Extract the (X, Y) coordinate from the center of the cell holding the provided text.  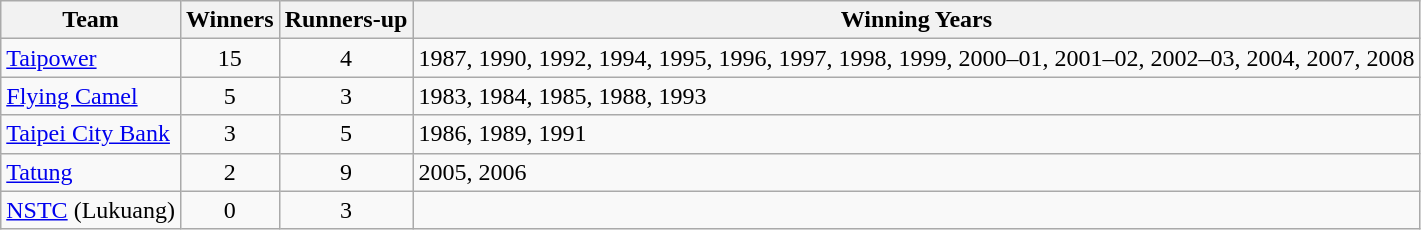
2 (230, 172)
0 (230, 210)
4 (346, 58)
Winning Years (916, 20)
2005, 2006 (916, 172)
Tatung (91, 172)
Team (91, 20)
Winners (230, 20)
1986, 1989, 1991 (916, 134)
Runners-up (346, 20)
Taipower (91, 58)
1987, 1990, 1992, 1994, 1995, 1996, 1997, 1998, 1999, 2000–01, 2001–02, 2002–03, 2004, 2007, 2008 (916, 58)
Taipei City Bank (91, 134)
15 (230, 58)
Flying Camel (91, 96)
1983, 1984, 1985, 1988, 1993 (916, 96)
NSTC (Lukuang) (91, 210)
9 (346, 172)
